Determine the (X, Y) coordinate at the center of the cell enclosing the given text.  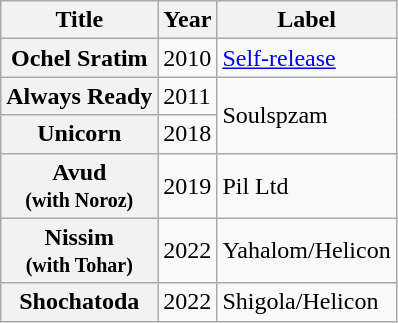
Pil Ltd (306, 186)
Ochel Sratim (80, 58)
Self-release (306, 58)
Label (306, 20)
Title (80, 20)
Avud(with Noroz) (80, 186)
2010 (188, 58)
Shochatoda (80, 302)
Year (188, 20)
Always Ready (80, 96)
Yahalom/Helicon (306, 250)
Shigola/Helicon (306, 302)
Nissim(with Tohar) (80, 250)
Unicorn (80, 134)
2011 (188, 96)
Soulspzam (306, 115)
2019 (188, 186)
2018 (188, 134)
